Scan for the cell matching the given text and deliver its [x, y] coordinate at center. 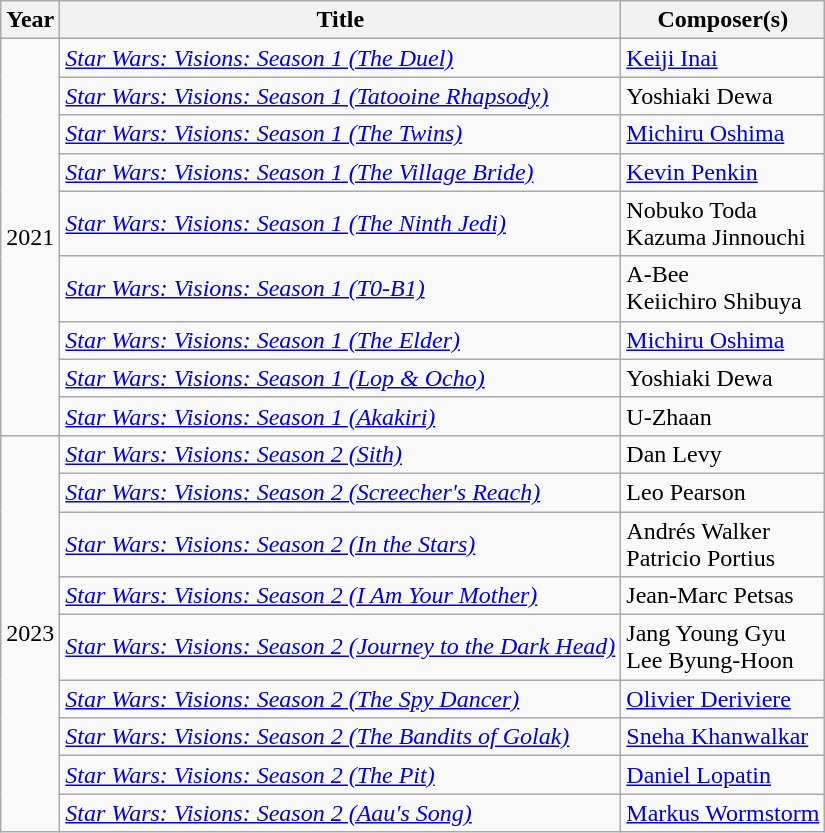
Star Wars: Visions: Season 1 (Akakiri) [340, 416]
A-BeeKeiichiro Shibuya [723, 288]
Star Wars: Visions: Season 2 (Journey to the Dark Head) [340, 648]
Star Wars: Visions: Season 1 (The Village Bride) [340, 172]
Nobuko TodaKazuma Jinnouchi [723, 224]
Year [30, 20]
Jean-Marc Petsas [723, 596]
Kevin Penkin [723, 172]
Star Wars: Visions: Season 1 (T0-B1) [340, 288]
Star Wars: Visions: Season 2 (I Am Your Mother) [340, 596]
Jang Young GyuLee Byung-Hoon [723, 648]
Composer(s) [723, 20]
Star Wars: Visions: Season 1 (Lop & Ocho) [340, 378]
Star Wars: Visions: Season 2 (In the Stars) [340, 544]
Keiji Inai [723, 58]
Star Wars: Visions: Season 1 (Tatooine Rhapsody) [340, 96]
2023 [30, 634]
Andrés WalkerPatricio Portius [723, 544]
Star Wars: Visions: Season 2 (The Bandits of Golak) [340, 737]
Markus Wormstorm [723, 813]
Star Wars: Visions: Season 1 (The Elder) [340, 340]
Sneha Khanwalkar [723, 737]
U-Zhaan [723, 416]
Star Wars: Visions: Season 2 (The Spy Dancer) [340, 699]
Daniel Lopatin [723, 775]
Star Wars: Visions: Season 1 (The Twins) [340, 134]
Star Wars: Visions: Season 1 (The Ninth Jedi) [340, 224]
Olivier Deriviere [723, 699]
Leo Pearson [723, 492]
Star Wars: Visions: Season 2 (The Pit) [340, 775]
Title [340, 20]
Star Wars: Visions: Season 1 (The Duel) [340, 58]
Star Wars: Visions: Season 2 (Aau's Song) [340, 813]
Dan Levy [723, 454]
Star Wars: Visions: Season 2 (Screecher's Reach) [340, 492]
2021 [30, 238]
Star Wars: Visions: Season 2 (Sith) [340, 454]
